Locate the cell with the specified text and output its [x, y] center coordinate. 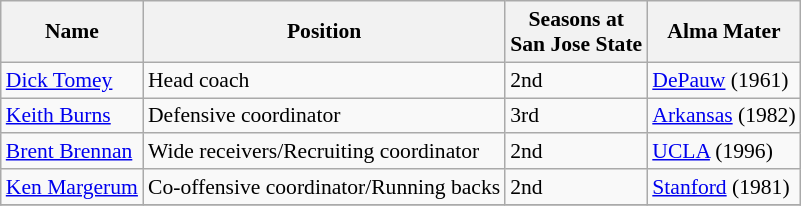
UCLA (1996) [724, 152]
Head coach [324, 80]
Wide receivers/Recruiting coordinator [324, 152]
Keith Burns [72, 116]
Co-offensive coordinator/Running backs [324, 187]
DePauw (1961) [724, 80]
3rd [576, 116]
Stanford (1981) [724, 187]
Arkansas (1982) [724, 116]
Seasons atSan Jose State [576, 32]
Alma Mater [724, 32]
Dick Tomey [72, 80]
Ken Margerum [72, 187]
Name [72, 32]
Brent Brennan [72, 152]
Defensive coordinator [324, 116]
Position [324, 32]
